Return (x, y) of the center of cell containing provided text 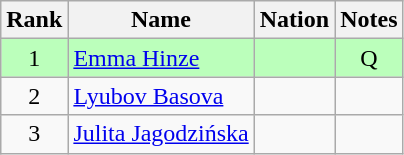
2 (34, 96)
Julita Jagodzińska (161, 134)
3 (34, 134)
Q (369, 58)
Name (161, 20)
Lyubov Basova (161, 96)
Nation (294, 20)
1 (34, 58)
Notes (369, 20)
Emma Hinze (161, 58)
Rank (34, 20)
